Capture the cell that displays the provided text and extract its [X, Y] central coordinate. 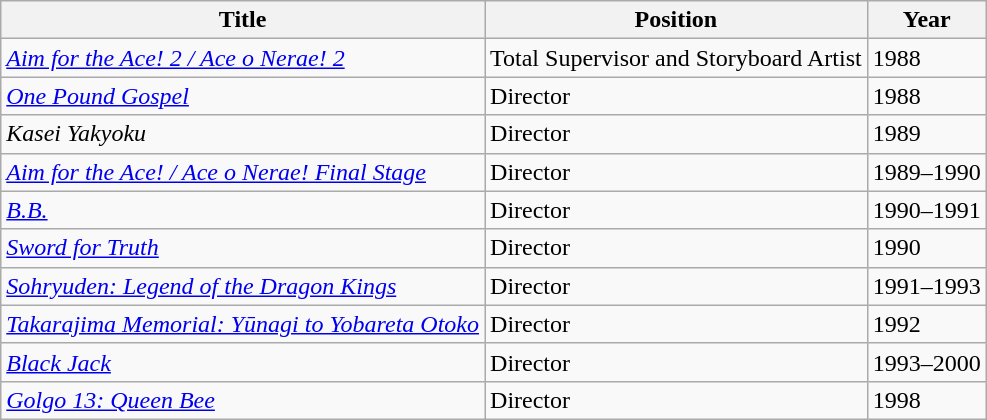
1989 [926, 134]
Kasei Yakyoku [243, 134]
1993–2000 [926, 362]
Title [243, 20]
Aim for the Ace! 2 / Ace o Nerae! 2 [243, 58]
Golgo 13: Queen Bee [243, 400]
Aim for the Ace! / Ace o Nerae! Final Stage [243, 172]
Position [676, 20]
Takarajima Memorial: Yūnagi to Yobareta Otoko [243, 324]
1990–1991 [926, 210]
Sword for Truth [243, 248]
B.B. [243, 210]
Total Supervisor and Storyboard Artist [676, 58]
1992 [926, 324]
1991–1993 [926, 286]
Black Jack [243, 362]
One Pound Gospel [243, 96]
1990 [926, 248]
1989–1990 [926, 172]
1998 [926, 400]
Year [926, 20]
Sohryuden: Legend of the Dragon Kings [243, 286]
